Return [x, y] of the center of cell containing provided text 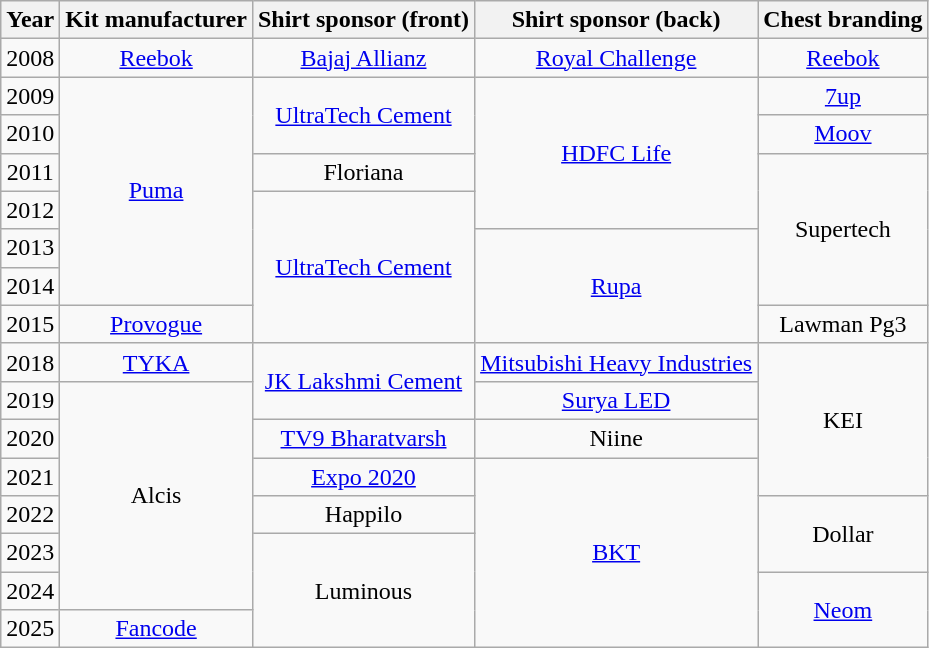
Dollar [843, 534]
Mitsubishi Heavy Industries [616, 362]
Kit manufacturer [156, 20]
2025 [30, 629]
Happilo [363, 515]
2022 [30, 515]
Shirt sponsor (back) [616, 20]
TYKA [156, 362]
Surya LED [616, 400]
Fancode [156, 629]
Royal Challenge [616, 58]
KEI [843, 419]
Shirt sponsor (front) [363, 20]
2019 [30, 400]
2024 [30, 591]
2008 [30, 58]
2013 [30, 248]
2023 [30, 553]
2009 [30, 96]
Niine [616, 438]
Alcis [156, 495]
2010 [30, 134]
7up [843, 96]
2020 [30, 438]
Bajaj Allianz [363, 58]
2014 [30, 286]
Expo 2020 [363, 477]
Floriana [363, 172]
Lawman Pg3 [843, 324]
TV9 Bharatvarsh [363, 438]
BKT [616, 553]
2015 [30, 324]
Rupa [616, 286]
HDFC Life [616, 153]
2021 [30, 477]
Supertech [843, 229]
2018 [30, 362]
Provogue [156, 324]
2012 [30, 210]
Chest branding [843, 20]
Puma [156, 191]
Neom [843, 610]
Year [30, 20]
Moov [843, 134]
Luminous [363, 591]
2011 [30, 172]
JK Lakshmi Cement [363, 381]
